Return the [x, y] coordinate for the center point of the cell that contains the specified text.  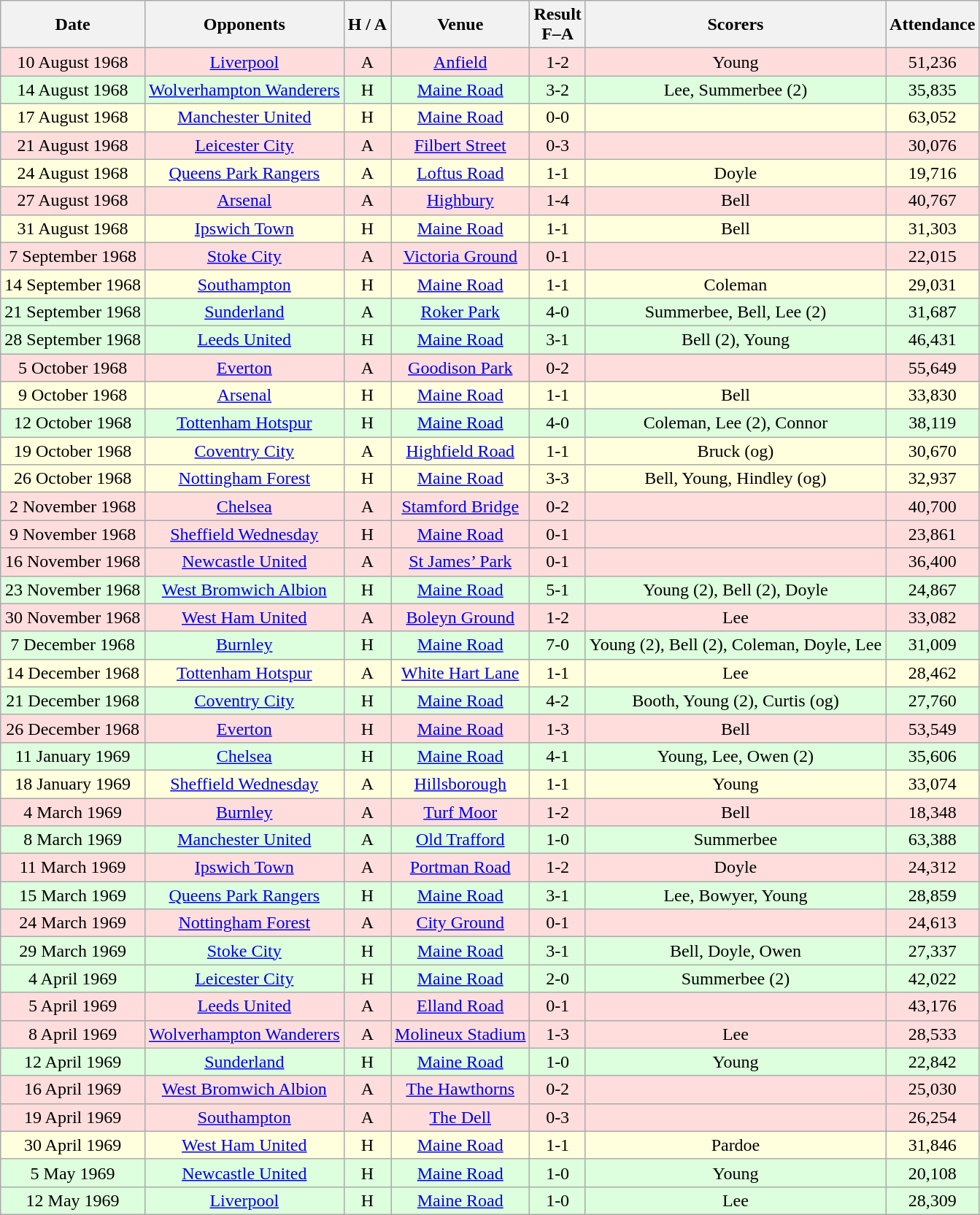
Lee, Summerbee (2) [736, 90]
27,760 [933, 701]
21 September 1968 [73, 312]
30 April 1969 [73, 1145]
7 September 1968 [73, 256]
Goodison Park [460, 367]
26 December 1968 [73, 728]
30,076 [933, 145]
12 May 1969 [73, 1200]
5 April 1969 [73, 1006]
24 March 1969 [73, 923]
7-0 [557, 645]
27 August 1968 [73, 201]
Attendance [933, 25]
11 March 1969 [73, 868]
Summerbee, Bell, Lee (2) [736, 312]
28,309 [933, 1200]
53,549 [933, 728]
4 April 1969 [73, 979]
Bell, Young, Hindley (og) [736, 479]
Coleman [736, 284]
3-2 [557, 90]
Highfield Road [460, 451]
The Dell [460, 1117]
Lee, Bowyer, Young [736, 895]
29 March 1969 [73, 951]
33,082 [933, 617]
9 November 1968 [73, 534]
Portman Road [460, 868]
4-2 [557, 701]
11 January 1969 [73, 756]
35,606 [933, 756]
Coleman, Lee (2), Connor [736, 423]
28 September 1968 [73, 339]
20,108 [933, 1173]
Bruck (og) [736, 451]
51,236 [933, 62]
33,074 [933, 784]
12 April 1969 [73, 1062]
42,022 [933, 979]
Filbert Street [460, 145]
26 October 1968 [73, 479]
2-0 [557, 979]
46,431 [933, 339]
31 August 1968 [73, 228]
21 December 1968 [73, 701]
14 September 1968 [73, 284]
19 April 1969 [73, 1117]
23 November 1968 [73, 590]
28,462 [933, 673]
31,009 [933, 645]
Stamford Bridge [460, 506]
H / A [367, 25]
36,400 [933, 562]
26,254 [933, 1117]
Venue [460, 25]
4-1 [557, 756]
Elland Road [460, 1006]
30,670 [933, 451]
The Hawthorns [460, 1089]
0-0 [557, 117]
Bell (2), Young [736, 339]
27,337 [933, 951]
Hillsborough [460, 784]
Anfield [460, 62]
33,830 [933, 396]
22,842 [933, 1062]
63,388 [933, 840]
18,348 [933, 812]
16 April 1969 [73, 1089]
29,031 [933, 284]
19 October 1968 [73, 451]
1-4 [557, 201]
17 August 1968 [73, 117]
Young, Lee, Owen (2) [736, 756]
21 August 1968 [73, 145]
16 November 1968 [73, 562]
24 August 1968 [73, 173]
15 March 1969 [73, 895]
31,303 [933, 228]
22,015 [933, 256]
Victoria Ground [460, 256]
Bell, Doyle, Owen [736, 951]
Roker Park [460, 312]
10 August 1968 [73, 62]
63,052 [933, 117]
4 March 1969 [73, 812]
40,767 [933, 201]
24,312 [933, 868]
19,716 [933, 173]
8 March 1969 [73, 840]
8 April 1969 [73, 1034]
24,867 [933, 590]
Highbury [460, 201]
7 December 1968 [73, 645]
40,700 [933, 506]
38,119 [933, 423]
5 October 1968 [73, 367]
30 November 1968 [73, 617]
St James’ Park [460, 562]
Scorers [736, 25]
9 October 1968 [73, 396]
City Ground [460, 923]
Loftus Road [460, 173]
Young (2), Bell (2), Doyle [736, 590]
Molineux Stadium [460, 1034]
Booth, Young (2), Curtis (og) [736, 701]
31,687 [933, 312]
14 August 1968 [73, 90]
Pardoe [736, 1145]
12 October 1968 [73, 423]
5 May 1969 [73, 1173]
25,030 [933, 1089]
14 December 1968 [73, 673]
Young (2), Bell (2), Coleman, Doyle, Lee [736, 645]
32,937 [933, 479]
Summerbee (2) [736, 979]
43,176 [933, 1006]
18 January 1969 [73, 784]
23,861 [933, 534]
Opponents [244, 25]
White Hart Lane [460, 673]
Boleyn Ground [460, 617]
3-3 [557, 479]
5-1 [557, 590]
31,846 [933, 1145]
Summerbee [736, 840]
28,533 [933, 1034]
28,859 [933, 895]
24,613 [933, 923]
2 November 1968 [73, 506]
55,649 [933, 367]
ResultF–A [557, 25]
35,835 [933, 90]
Turf Moor [460, 812]
Old Trafford [460, 840]
Date [73, 25]
